Provide the (X, Y) coordinate of the cell's center where the given text is located.  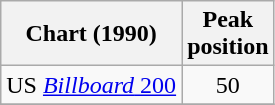
US Billboard 200 (92, 85)
Peakposition (228, 34)
50 (228, 85)
Chart (1990) (92, 34)
